Scan for the cell matching the given text and deliver its (x, y) coordinate at center. 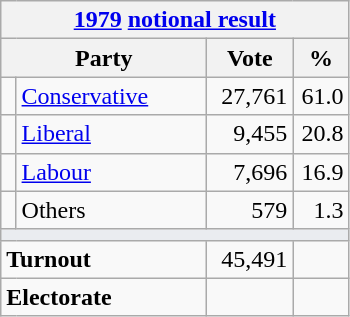
20.8 (321, 134)
Vote (250, 58)
1.3 (321, 210)
Others (112, 210)
9,455 (250, 134)
61.0 (321, 96)
Liberal (112, 134)
Electorate (104, 297)
27,761 (250, 96)
Party (104, 58)
Turnout (104, 259)
% (321, 58)
1979 notional result (175, 20)
7,696 (250, 172)
579 (250, 210)
Conservative (112, 96)
16.9 (321, 172)
45,491 (250, 259)
Labour (112, 172)
